Determine the (x, y) coordinate at the center of the cell enclosing the given text.  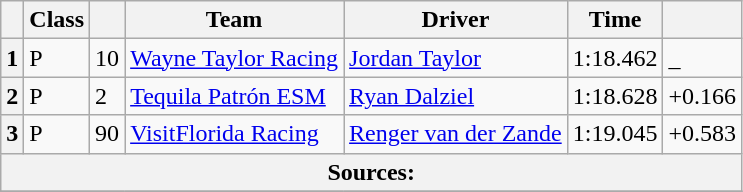
Driver (456, 20)
1:19.045 (615, 134)
Team (234, 20)
Tequila Patrón ESM (234, 96)
VisitFlorida Racing (234, 134)
Class (57, 20)
90 (108, 134)
Time (615, 20)
10 (108, 58)
_ (702, 58)
+0.583 (702, 134)
3 (12, 134)
Sources: (372, 172)
Ryan Dalziel (456, 96)
Renger van der Zande (456, 134)
1:18.462 (615, 58)
1:18.628 (615, 96)
Wayne Taylor Racing (234, 58)
Jordan Taylor (456, 58)
1 (12, 58)
+0.166 (702, 96)
